Identify which cell holds the provided text, then report its [x, y] central coordinate. 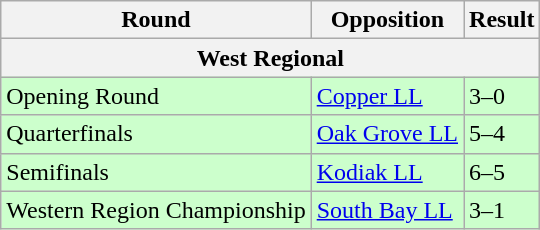
West Regional [270, 58]
Copper LL [387, 96]
South Bay LL [387, 210]
Result [502, 20]
Opening Round [156, 96]
Western Region Championship [156, 210]
3–1 [502, 210]
Quarterfinals [156, 134]
Kodiak LL [387, 172]
Semifinals [156, 172]
Opposition [387, 20]
Oak Grove LL [387, 134]
5–4 [502, 134]
Round [156, 20]
3–0 [502, 96]
6–5 [502, 172]
